Identify which cell holds the provided text, then report its (X, Y) central coordinate. 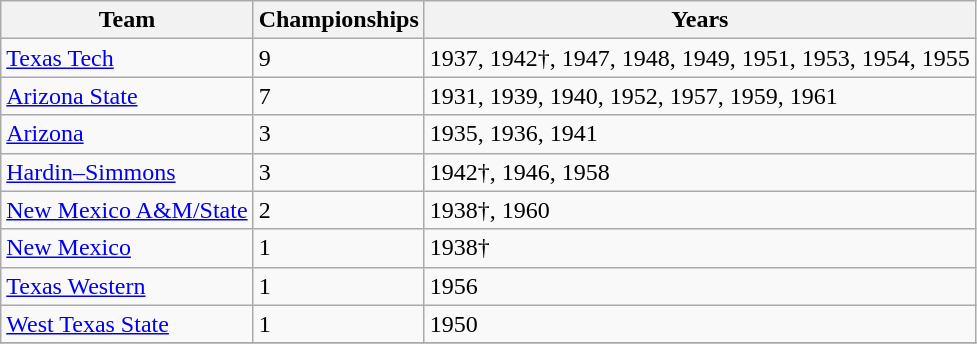
Arizona State (127, 96)
1950 (700, 324)
Championships (338, 20)
Team (127, 20)
Texas Tech (127, 58)
Hardin–Simmons (127, 172)
1956 (700, 286)
1942†, 1946, 1958 (700, 172)
1938† (700, 248)
7 (338, 96)
West Texas State (127, 324)
2 (338, 210)
9 (338, 58)
New Mexico A&M/State (127, 210)
1935, 1936, 1941 (700, 134)
1938†, 1960 (700, 210)
Years (700, 20)
1931, 1939, 1940, 1952, 1957, 1959, 1961 (700, 96)
Arizona (127, 134)
1937, 1942†, 1947, 1948, 1949, 1951, 1953, 1954, 1955 (700, 58)
Texas Western (127, 286)
New Mexico (127, 248)
